Capture the cell that displays the provided text and extract its [x, y] central coordinate. 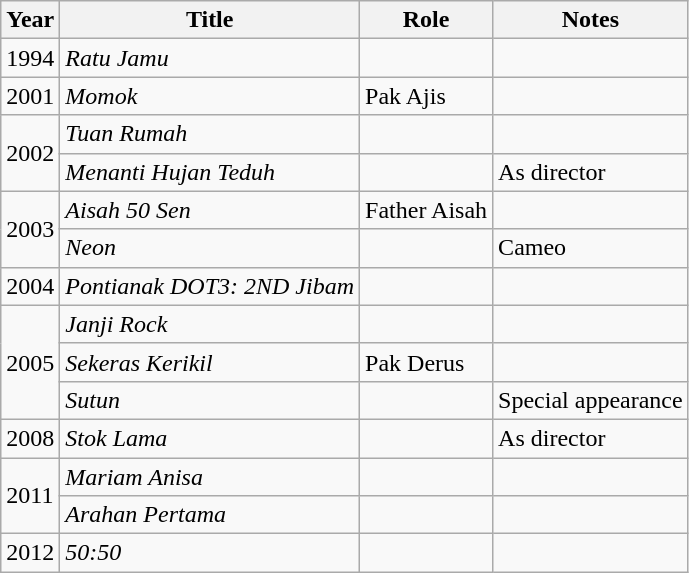
Title [210, 20]
50:50 [210, 553]
Menanti Hujan Teduh [210, 172]
Pontianak DOT3: 2ND Jibam [210, 286]
Ratu Jamu [210, 58]
Arahan Pertama [210, 515]
Stok Lama [210, 438]
Janji Rock [210, 324]
Sutun [210, 400]
Tuan Rumah [210, 134]
2004 [30, 286]
Notes [591, 20]
2002 [30, 153]
Mariam Anisa [210, 477]
Special appearance [591, 400]
Year [30, 20]
2001 [30, 96]
Father Aisah [426, 210]
Role [426, 20]
2003 [30, 229]
2008 [30, 438]
Neon [210, 248]
Sekeras Kerikil [210, 362]
Aisah 50 Sen [210, 210]
Pak Ajis [426, 96]
Pak Derus [426, 362]
2011 [30, 496]
Momok [210, 96]
2012 [30, 553]
2005 [30, 362]
1994 [30, 58]
Cameo [591, 248]
